Identify which cell holds the provided text, then report its [x, y] central coordinate. 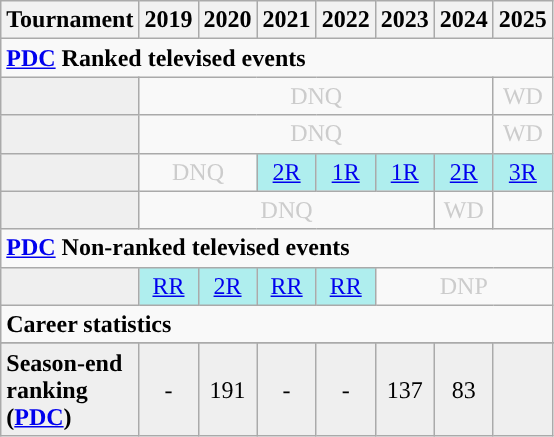
3R [522, 172]
2025 [522, 20]
Tournament [70, 20]
2019 [168, 20]
2024 [464, 20]
2020 [228, 20]
DNP [464, 286]
191 [228, 389]
Career statistics [277, 324]
PDC Non-ranked televised events [277, 248]
2022 [346, 20]
PDC Ranked televised events [277, 58]
2021 [286, 20]
137 [404, 389]
83 [464, 389]
2023 [404, 20]
Season-end ranking (PDC) [70, 389]
